Capture the cell that displays the provided text and extract its [x, y] central coordinate. 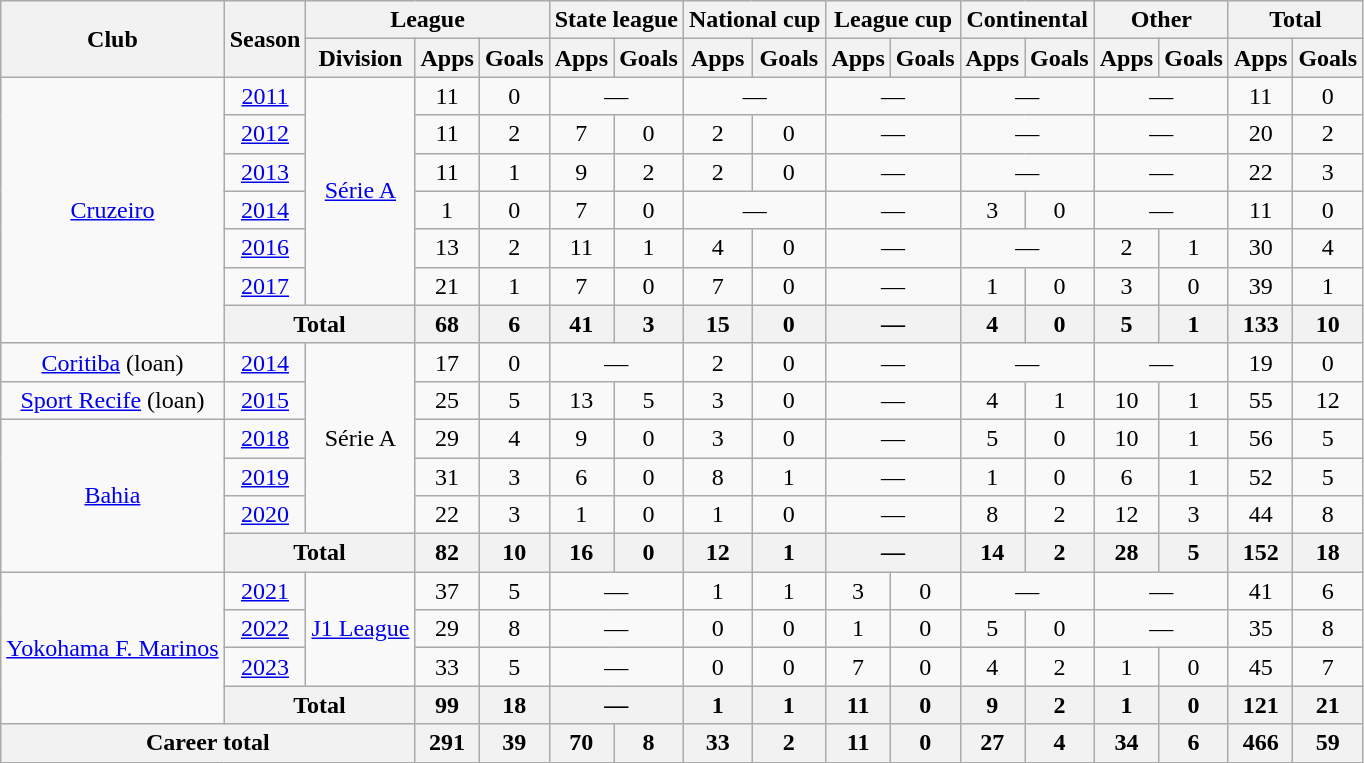
2011 [265, 96]
15 [717, 324]
Division [360, 58]
2021 [265, 591]
152 [1260, 553]
45 [1260, 667]
Career total [208, 743]
Season [265, 39]
466 [1260, 743]
17 [447, 362]
19 [1260, 362]
82 [447, 553]
2020 [265, 515]
99 [447, 705]
2015 [265, 400]
Continental [1027, 20]
25 [447, 400]
Club [112, 39]
70 [581, 743]
35 [1260, 629]
34 [1126, 743]
2012 [265, 134]
30 [1260, 248]
20 [1260, 134]
Bahia [112, 495]
League cup [893, 20]
27 [992, 743]
56 [1260, 438]
121 [1260, 705]
44 [1260, 515]
55 [1260, 400]
2019 [265, 477]
52 [1260, 477]
2023 [265, 667]
68 [447, 324]
Cruzeiro [112, 210]
14 [992, 553]
2017 [265, 286]
Coritiba (loan) [112, 362]
31 [447, 477]
59 [1328, 743]
Other [1161, 20]
J1 League [360, 629]
28 [1126, 553]
National cup [754, 20]
2013 [265, 172]
16 [581, 553]
Yokohama F. Marinos [112, 648]
State league [616, 20]
37 [447, 591]
2018 [265, 438]
291 [447, 743]
2022 [265, 629]
Sport Recife (loan) [112, 400]
League [428, 20]
2016 [265, 248]
133 [1260, 324]
